Output the (x, y) coordinate of the center of the cell containing the given text.  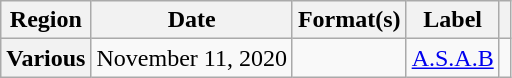
November 11, 2020 (192, 58)
Region (46, 20)
Various (46, 58)
A.S.A.B (452, 58)
Label (452, 20)
Format(s) (349, 20)
Date (192, 20)
